Pinpoint the cell where the given text exists, returning its [X, Y] midpoint coordinate. 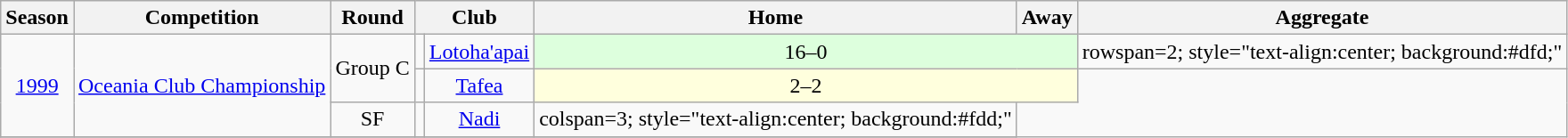
Home [776, 18]
Tafea [479, 85]
Lotoha'apai [479, 52]
Group C [372, 69]
Nadi [479, 119]
Oceania Club Championship [201, 85]
1999 [37, 85]
Away [1047, 18]
Round [372, 18]
Season [37, 18]
Aggregate [1322, 18]
SF [372, 119]
2–2 [806, 85]
16–0 [806, 52]
rowspan=2; style="text-align:center; background:#dfd;" [1322, 52]
colspan=3; style="text-align:center; background:#fdd;" [776, 119]
Competition [201, 18]
Club [474, 18]
